Find where the given text appears and provide that cell's center as (x, y) coordinate. 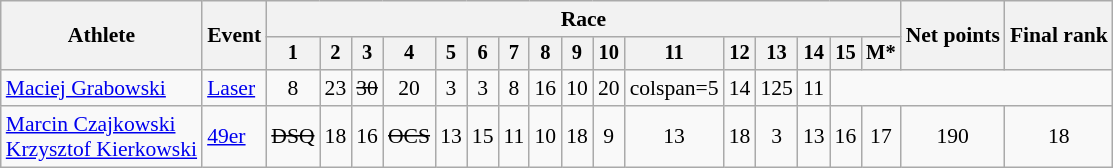
30 (367, 88)
4 (409, 54)
Race (583, 19)
Net points (953, 36)
Laser (234, 88)
5 (451, 54)
6 (483, 54)
17 (880, 136)
2 (336, 54)
7 (514, 54)
colspan=5 (674, 88)
Event (234, 36)
49er (234, 136)
Athlete (102, 36)
Final rank (1059, 36)
12 (740, 54)
190 (953, 136)
Maciej Grabowski (102, 88)
1 (292, 54)
Marcin CzajkowskiKrzysztof Kierkowski (102, 136)
M* (880, 54)
23 (336, 88)
125 (776, 88)
DSQ (292, 136)
OCS (409, 136)
